Extract the (x, y) coordinate from the center of the cell holding the provided text.  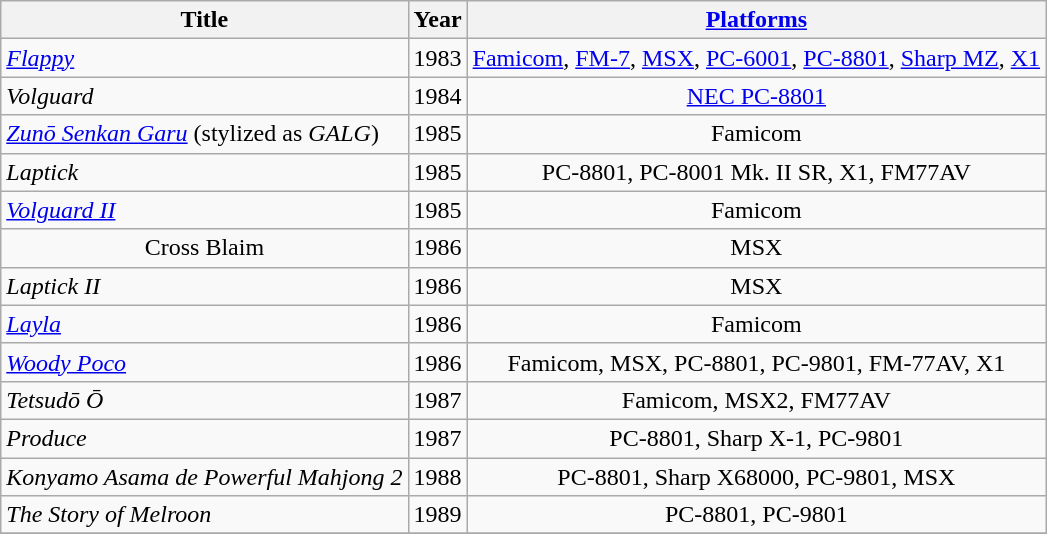
Volguard (204, 96)
Cross Blaim (204, 248)
Laptick II (204, 286)
Zunō Senkan Garu (stylized as GALG) (204, 134)
Year (438, 20)
Woody Poco (204, 362)
Volguard II (204, 210)
Produce (204, 438)
1989 (438, 515)
Flappy (204, 58)
1984 (438, 96)
PC-8801, Sharp X-1, PC-9801 (756, 438)
NEC PC-8801 (756, 96)
The Story of Melroon (204, 515)
Title (204, 20)
Laptick (204, 172)
Konyamo Asama de Powerful Mahjong 2 (204, 477)
Famicom, FM-7, MSX, PC-6001, PC-8801, Sharp MZ, X1 (756, 58)
Famicom, MSX, PC-8801, PC-9801, FM-77AV, X1 (756, 362)
Tetsudō Ō (204, 400)
1988 (438, 477)
Layla (204, 324)
PC-8801, PC-8001 Mk. II SR, X1, FM77AV (756, 172)
Platforms (756, 20)
PC-8801, PC-9801 (756, 515)
1983 (438, 58)
Famicom, MSX2, FM77AV (756, 400)
PC-8801, Sharp X68000, PC-9801, MSX (756, 477)
